Return [X, Y] of the center of cell containing provided text 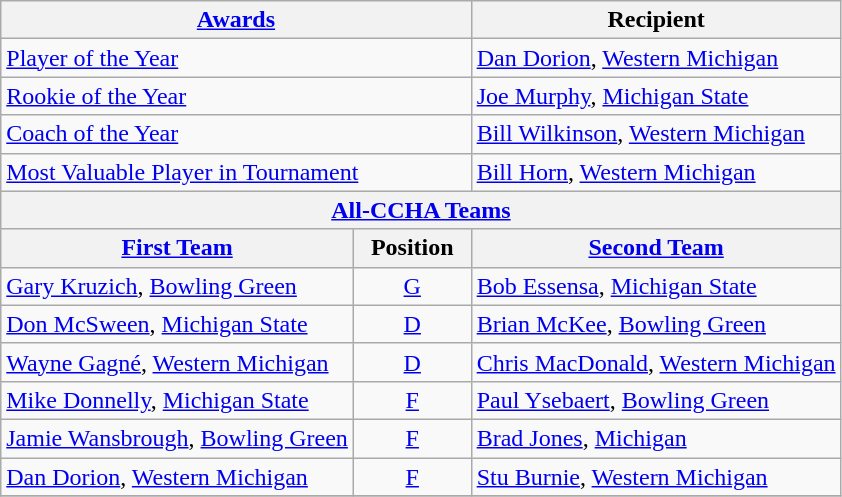
Bob Essensa, Michigan State [656, 286]
Bill Horn, Western Michigan [656, 172]
All-CCHA Teams [421, 210]
Bill Wilkinson, Western Michigan [656, 134]
Recipient [656, 20]
Brad Jones, Michigan [656, 438]
Stu Burnie, Western Michigan [656, 477]
Player of the Year [236, 58]
Rookie of the Year [236, 96]
Joe Murphy, Michigan State [656, 96]
Don McSween, Michigan State [178, 324]
Second Team [656, 248]
Coach of the Year [236, 134]
G [412, 286]
Brian McKee, Bowling Green [656, 324]
Awards [236, 20]
First Team [178, 248]
Position [412, 248]
Paul Ysebaert, Bowling Green [656, 400]
Mike Donnelly, Michigan State [178, 400]
Wayne Gagné, Western Michigan [178, 362]
Chris MacDonald, Western Michigan [656, 362]
Gary Kruzich, Bowling Green [178, 286]
Most Valuable Player in Tournament [236, 172]
Jamie Wansbrough, Bowling Green [178, 438]
